Determine the [X, Y] coordinate at the center of the cell enclosing the given text.  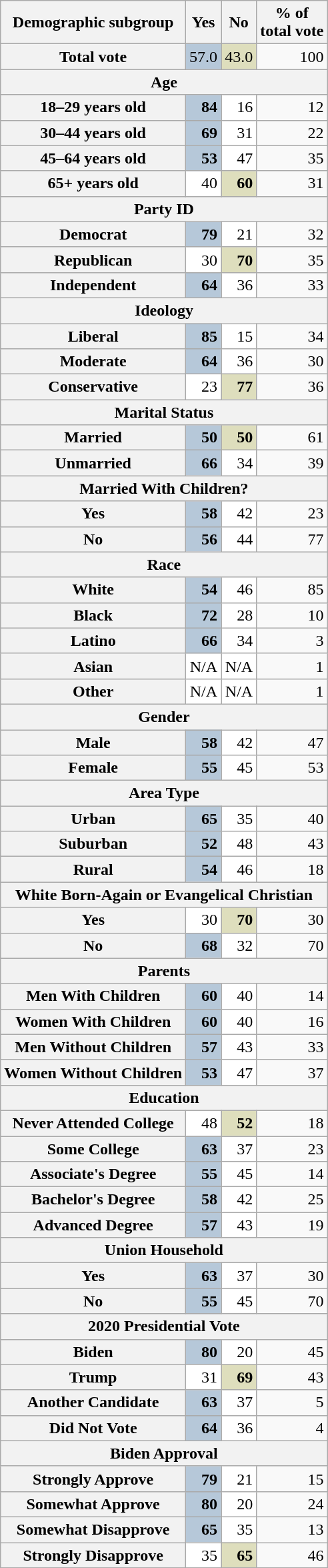
68 [204, 945]
25 [292, 1200]
Independent [93, 285]
Somewhat Approve [93, 1504]
Unmarried [93, 463]
Men Without Children [93, 1047]
22 [292, 133]
Democrat [93, 234]
Women With Children [93, 1022]
Female [93, 768]
Education [164, 1098]
Republican [93, 260]
Ideology [164, 310]
100 [292, 57]
Biden Approval [164, 1453]
57.0 [204, 57]
Liberal [93, 336]
13 [292, 1529]
Moderate [93, 362]
Associate's Degree [93, 1174]
65+ years old [93, 183]
Somewhat Disapprove [93, 1529]
Male [93, 743]
Gender [164, 717]
5 [292, 1403]
Never Attended College [93, 1123]
Black [93, 615]
Union Household [164, 1250]
Suburban [93, 844]
84 [204, 107]
Some College [93, 1148]
24 [292, 1504]
Biden [93, 1352]
19 [292, 1225]
2020 Presidential Vote [164, 1326]
45–64 years old [93, 158]
18–29 years old [93, 107]
Latino [93, 641]
Asian [93, 666]
10 [292, 615]
Age [164, 82]
Urban [93, 819]
Advanced Degree [93, 1225]
4 [292, 1428]
Did Not Vote [93, 1428]
Women Without Children [93, 1072]
Another Candidate [93, 1403]
Marital Status [164, 412]
Rural [93, 869]
Demographic subgroup [93, 23]
Party ID [164, 209]
Trump [93, 1377]
43.0 [239, 57]
Conservative [93, 387]
Married With Children? [164, 488]
Married [93, 438]
% oftotal vote [292, 23]
Bachelor's Degree [93, 1200]
30–44 years old [93, 133]
Parents [164, 971]
Strongly Disapprove [93, 1555]
39 [292, 463]
Other [93, 691]
12 [292, 107]
White Born-Again or Evangelical Christian [164, 895]
Total vote [93, 57]
White [93, 590]
Men With Children [93, 996]
56 [204, 539]
Race [164, 564]
Area Type [164, 793]
72 [204, 615]
61 [292, 438]
3 [292, 641]
44 [239, 539]
28 [239, 615]
Strongly Approve [93, 1479]
